Search for the cell housing the specified text and yield its [X, Y] center coordinate. 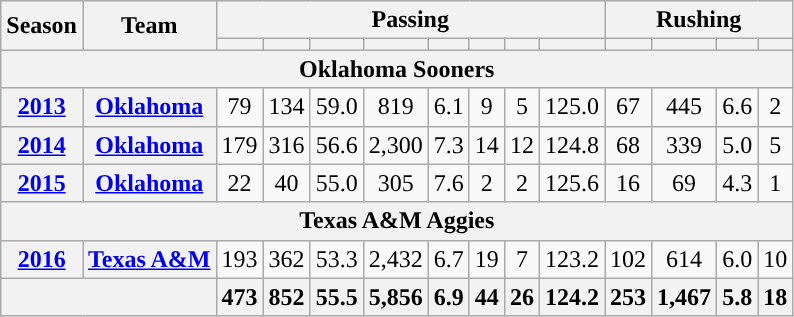
26 [522, 297]
44 [486, 297]
9 [486, 107]
2013 [42, 107]
40 [286, 183]
305 [396, 183]
22 [240, 183]
5.8 [738, 297]
19 [486, 259]
134 [286, 107]
55.5 [336, 297]
16 [628, 183]
Texas A&M Aggies [397, 221]
852 [286, 297]
124.8 [572, 145]
2,300 [396, 145]
59.0 [336, 107]
Rushing [699, 20]
6.0 [738, 259]
7.3 [448, 145]
Passing [410, 20]
102 [628, 259]
1 [776, 183]
67 [628, 107]
69 [684, 183]
6.9 [448, 297]
12 [522, 145]
125.0 [572, 107]
445 [684, 107]
253 [628, 297]
Oklahoma Sooners [397, 69]
6.7 [448, 259]
2,432 [396, 259]
68 [628, 145]
193 [240, 259]
10 [776, 259]
1,467 [684, 297]
473 [240, 297]
179 [240, 145]
6.6 [738, 107]
819 [396, 107]
5,856 [396, 297]
6.1 [448, 107]
56.6 [336, 145]
123.2 [572, 259]
79 [240, 107]
614 [684, 259]
Team [149, 26]
53.3 [336, 259]
362 [286, 259]
7.6 [448, 183]
7 [522, 259]
14 [486, 145]
5.0 [738, 145]
Texas A&M [149, 259]
2016 [42, 259]
2014 [42, 145]
4.3 [738, 183]
18 [776, 297]
2015 [42, 183]
55.0 [336, 183]
339 [684, 145]
125.6 [572, 183]
Season [42, 26]
316 [286, 145]
124.2 [572, 297]
